Scan for the cell matching the given text and deliver its (X, Y) coordinate at center. 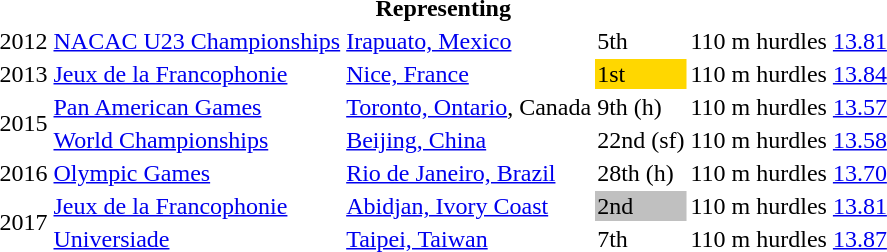
5th (641, 41)
Pan American Games (197, 107)
Olympic Games (197, 173)
Nice, France (469, 74)
Rio de Janeiro, Brazil (469, 173)
22nd (sf) (641, 140)
Toronto, Ontario, Canada (469, 107)
1st (641, 74)
World Championships (197, 140)
Irapuato, Mexico (469, 41)
Abidjan, Ivory Coast (469, 206)
2nd (641, 206)
NACAC U23 Championships (197, 41)
28th (h) (641, 173)
Beijing, China (469, 140)
9th (h) (641, 107)
